Search for the cell housing the specified text and yield its (x, y) center coordinate. 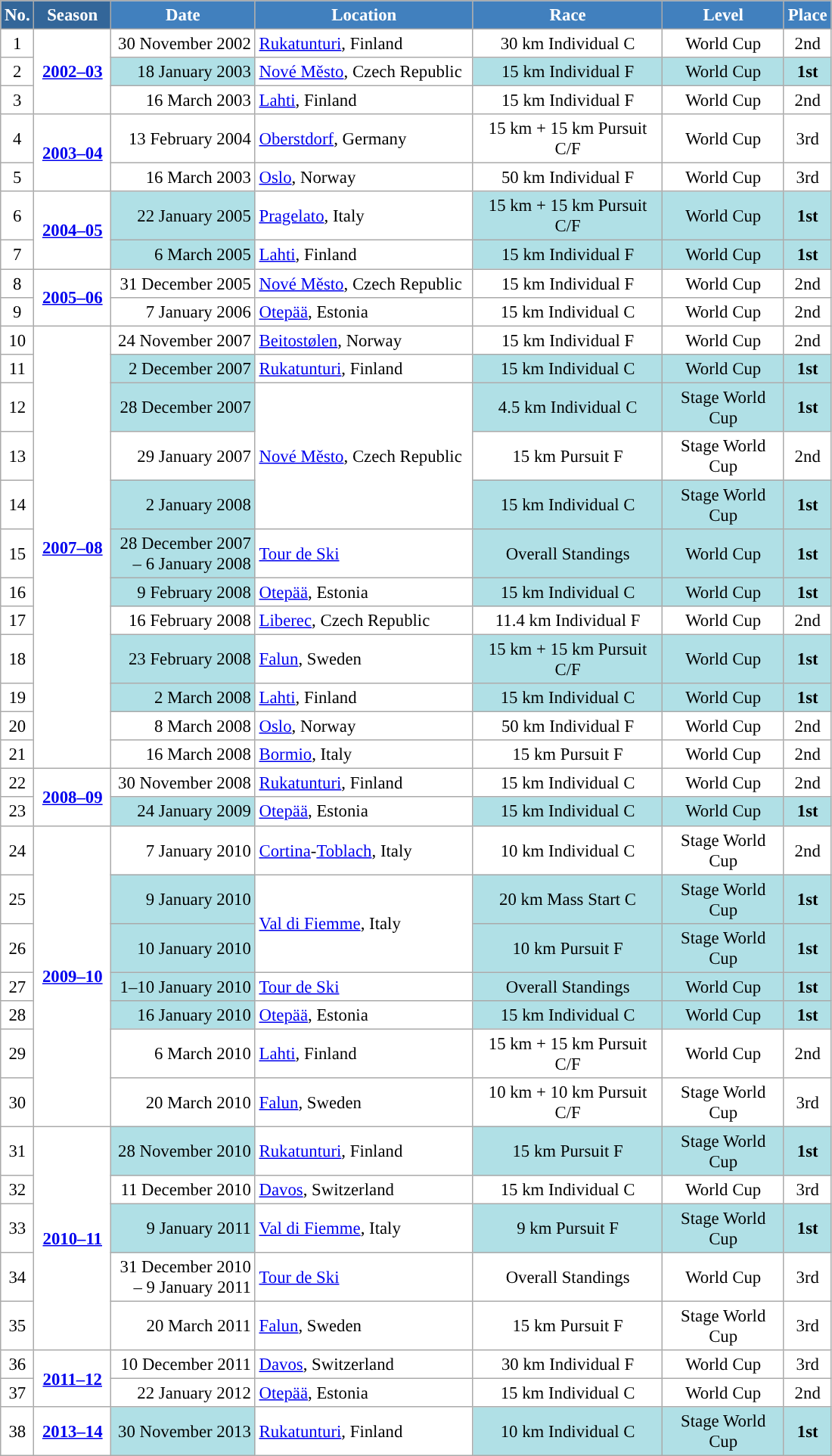
11.4 km Individual F (567, 621)
31 December 2010 – 9 January 2011 (183, 1278)
1 (17, 44)
9 January 2011 (183, 1229)
28 December 2007 – 6 January 2008 (183, 553)
Pragelato, Italy (364, 216)
10 km Individual C (567, 850)
5 (17, 178)
20 March 2010 (183, 1102)
Oberstdorf, Germany (364, 139)
31 (17, 1151)
2005–06 (73, 298)
28 November 2010 (183, 1151)
21 (17, 754)
2 December 2007 (183, 368)
24 (17, 850)
7 January 2006 (183, 311)
23 February 2008 (183, 659)
Level (723, 15)
36 (17, 1365)
4 (17, 139)
Place (807, 15)
22 (17, 783)
33 (17, 1229)
37 (17, 1393)
2008–09 (73, 797)
30 km Individual F (567, 1365)
Cortina-Toblach, Italy (364, 850)
10 December 2011 (183, 1365)
Liberec, Czech Republic (364, 621)
22 January 2012 (183, 1393)
34 (17, 1278)
32 (17, 1190)
24 November 2007 (183, 340)
29 (17, 1054)
4.5 km Individual C (567, 407)
30 km Individual C (567, 44)
17 (17, 621)
No. (17, 15)
15 (17, 553)
23 (17, 812)
8 March 2008 (183, 726)
2 March 2008 (183, 698)
26 (17, 948)
2009–10 (73, 976)
20 km Mass Start C (567, 900)
11 (17, 368)
19 (17, 698)
2007–08 (73, 547)
7 January 2010 (183, 850)
2002–03 (73, 73)
Beitostølen, Norway (364, 340)
30 (17, 1102)
Bormio, Italy (364, 754)
12 (17, 407)
1–10 January 2010 (183, 987)
13 (17, 457)
14 (17, 505)
10 km + 10 km Pursuit C/F (567, 1102)
20 (17, 726)
9 February 2008 (183, 592)
28 December 2007 (183, 407)
6 (17, 216)
30 November 2008 (183, 783)
18 (17, 659)
22 January 2005 (183, 216)
28 (17, 1015)
Season (73, 15)
10 (17, 340)
9 January 2010 (183, 900)
2 January 2008 (183, 505)
11 December 2010 (183, 1190)
20 March 2011 (183, 1326)
7 (17, 255)
3 (17, 101)
2004–05 (73, 231)
10 km Pursuit F (567, 948)
35 (17, 1326)
18 January 2003 (183, 72)
30 November 2002 (183, 44)
6 March 2005 (183, 255)
2 (17, 72)
13 February 2004 (183, 139)
29 January 2007 (183, 457)
2010–11 (73, 1238)
Location (364, 15)
6 March 2010 (183, 1054)
16 (17, 592)
16 February 2008 (183, 621)
9 (17, 311)
16 January 2010 (183, 1015)
Date (183, 15)
10 January 2010 (183, 948)
27 (17, 987)
2003–04 (73, 153)
8 (17, 283)
16 March 2008 (183, 754)
25 (17, 900)
2011–12 (73, 1379)
Race (567, 15)
9 km Pursuit F (567, 1229)
31 December 2005 (183, 283)
24 January 2009 (183, 812)
